Find where the given text appears and provide that cell's center as (X, Y) coordinate. 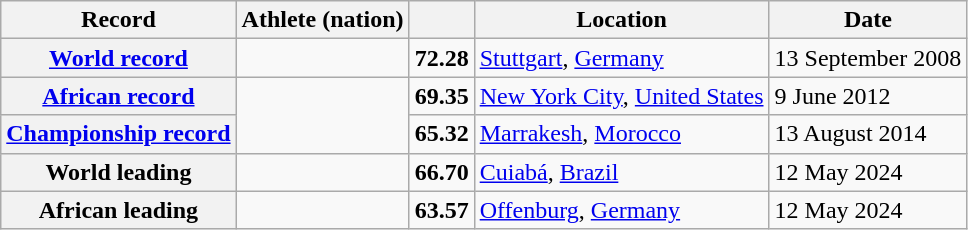
13 August 2014 (868, 134)
African leading (118, 210)
Date (868, 20)
72.28 (442, 58)
63.57 (442, 210)
Location (622, 20)
13 September 2008 (868, 58)
65.32 (442, 134)
Record (118, 20)
Stuttgart, Germany (622, 58)
New York City, United States (622, 96)
Athlete (nation) (322, 20)
69.35 (442, 96)
World record (118, 58)
9 June 2012 (868, 96)
World leading (118, 172)
Marrakesh, Morocco (622, 134)
Offenburg, Germany (622, 210)
Championship record (118, 134)
66.70 (442, 172)
Cuiabá, Brazil (622, 172)
African record (118, 96)
